Search for the cell housing the specified text and yield its (x, y) center coordinate. 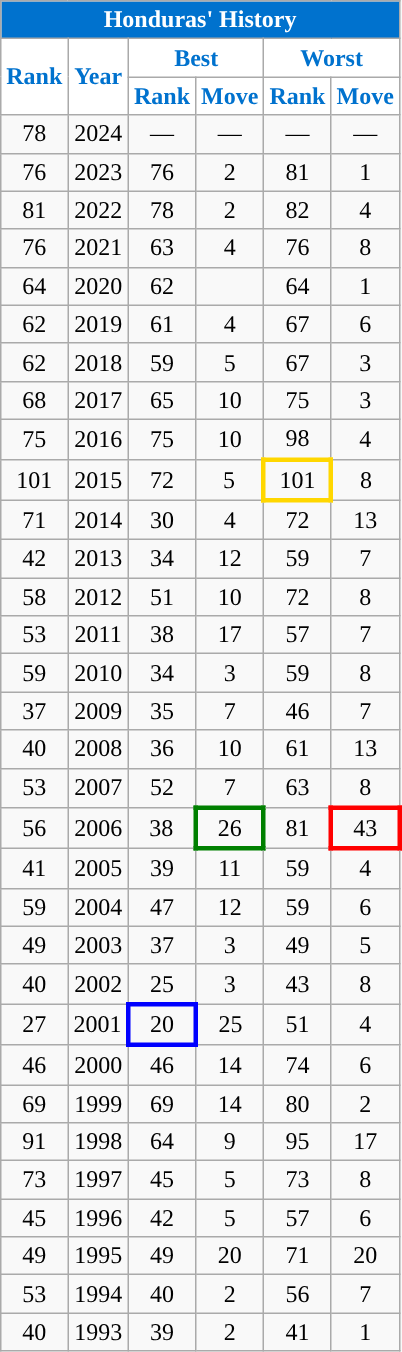
Honduras' History (200, 20)
11 (230, 869)
Worst (332, 58)
2019 (98, 324)
9 (230, 1142)
2001 (98, 1024)
2014 (98, 520)
30 (162, 520)
65 (162, 400)
1993 (98, 1332)
2004 (98, 907)
2016 (98, 439)
74 (298, 1065)
91 (34, 1142)
2017 (98, 400)
1998 (98, 1142)
95 (298, 1142)
Best (196, 58)
26 (230, 828)
2011 (98, 635)
1994 (98, 1294)
52 (162, 788)
27 (34, 1024)
2021 (98, 248)
2020 (98, 286)
2008 (98, 749)
2022 (98, 210)
1999 (98, 1103)
2006 (98, 828)
80 (298, 1103)
2012 (98, 597)
2018 (98, 362)
Year (98, 77)
82 (298, 210)
1996 (98, 1218)
2015 (98, 480)
68 (34, 400)
1995 (98, 1256)
2013 (98, 559)
2023 (98, 172)
2009 (98, 711)
1997 (98, 1180)
2010 (98, 673)
58 (34, 597)
98 (298, 439)
36 (162, 749)
2007 (98, 788)
35 (162, 711)
2003 (98, 945)
2005 (98, 869)
2024 (98, 134)
2000 (98, 1065)
2002 (98, 984)
47 (162, 907)
